Find where the given text appears and provide that cell's center as (x, y) coordinate. 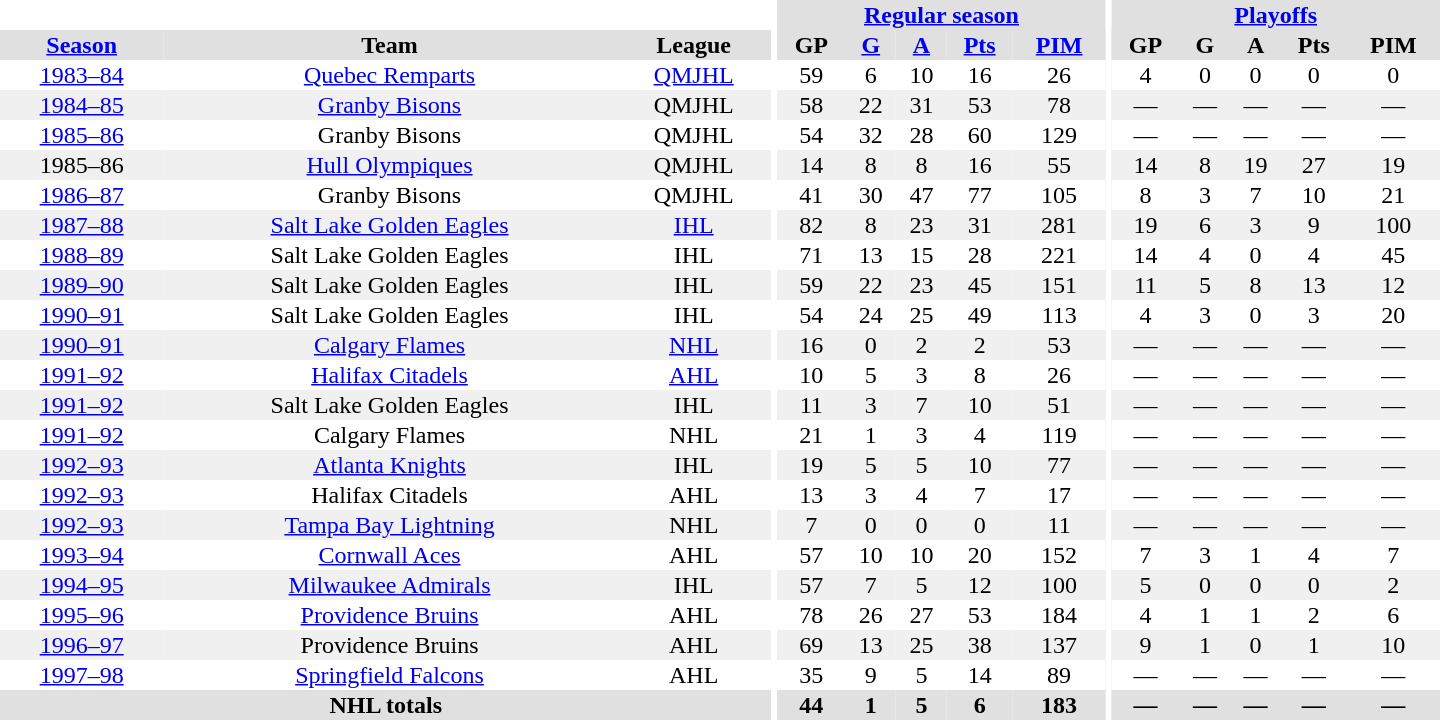
38 (980, 645)
32 (870, 135)
1984–85 (82, 105)
82 (811, 225)
221 (1058, 255)
Quebec Remparts (389, 75)
1983–84 (82, 75)
24 (870, 315)
1995–96 (82, 615)
49 (980, 315)
Atlanta Knights (389, 465)
Cornwall Aces (389, 555)
NHL totals (386, 705)
Team (389, 45)
1986–87 (82, 195)
151 (1058, 285)
184 (1058, 615)
113 (1058, 315)
281 (1058, 225)
Milwaukee Admirals (389, 585)
105 (1058, 195)
1988–89 (82, 255)
60 (980, 135)
17 (1058, 495)
58 (811, 105)
129 (1058, 135)
152 (1058, 555)
Playoffs (1276, 15)
69 (811, 645)
1994–95 (82, 585)
15 (922, 255)
Regular season (942, 15)
League (694, 45)
35 (811, 675)
119 (1058, 435)
Season (82, 45)
Hull Olympiques (389, 165)
51 (1058, 405)
137 (1058, 645)
1996–97 (82, 645)
71 (811, 255)
183 (1058, 705)
44 (811, 705)
89 (1058, 675)
1997–98 (82, 675)
Tampa Bay Lightning (389, 525)
47 (922, 195)
Springfield Falcons (389, 675)
55 (1058, 165)
30 (870, 195)
41 (811, 195)
1989–90 (82, 285)
1993–94 (82, 555)
1987–88 (82, 225)
